From the cell containing the given text, extract its center point as [X, Y] coordinate. 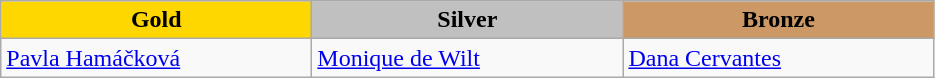
Bronze [778, 20]
Monique de Wilt [468, 58]
Pavla Hamáčková [156, 58]
Silver [468, 20]
Dana Cervantes [778, 58]
Gold [156, 20]
